Extract the [X, Y] coordinate from the center of the cell holding the provided text.  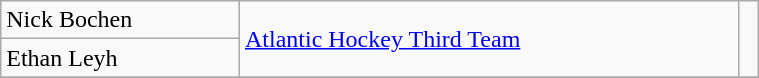
Nick Bochen [120, 20]
Ethan Leyh [120, 58]
Atlantic Hockey Third Team [488, 39]
